Output the [X, Y] coordinate of the center of the cell containing the given text.  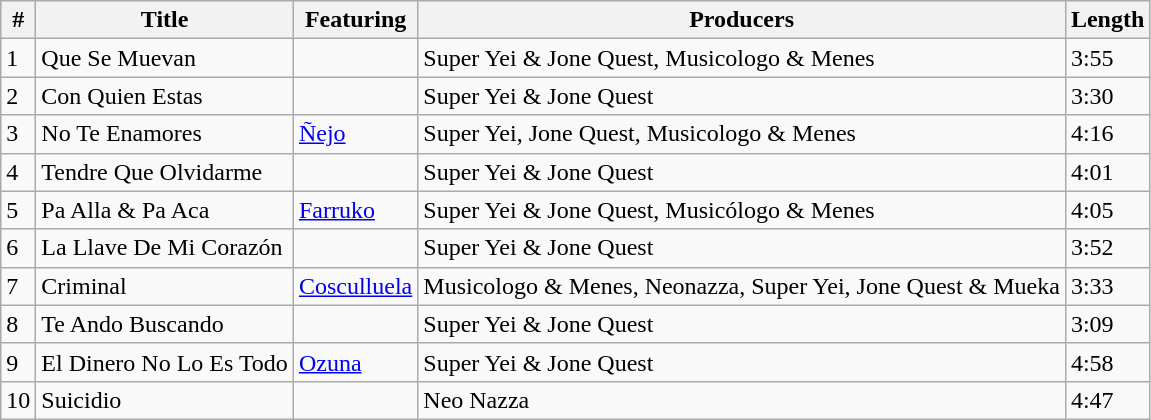
3:30 [1107, 96]
7 [18, 286]
Super Yei & Jone Quest, Musicólogo & Menes [742, 210]
2 [18, 96]
Producers [742, 20]
Suicidio [165, 400]
3 [18, 134]
El Dinero No Lo Es Todo [165, 362]
Que Se Muevan [165, 58]
Length [1107, 20]
Featuring [355, 20]
Criminal [165, 286]
3:33 [1107, 286]
Con Quien Estas [165, 96]
Tendre Que Olvidarme [165, 172]
8 [18, 324]
Pa Alla & Pa Aca [165, 210]
Musicologo & Menes, Neonazza, Super Yei, Jone Quest & Mueka [742, 286]
10 [18, 400]
3:09 [1107, 324]
Farruko [355, 210]
1 [18, 58]
No Te Enamores [165, 134]
9 [18, 362]
3:55 [1107, 58]
5 [18, 210]
La Llave De Mi Corazón [165, 248]
3:52 [1107, 248]
4:16 [1107, 134]
4 [18, 172]
Super Yei & Jone Quest, Musicologo & Menes [742, 58]
4:05 [1107, 210]
Cosculluela [355, 286]
4:01 [1107, 172]
4:58 [1107, 362]
Ozuna [355, 362]
Neo Nazza [742, 400]
6 [18, 248]
Te Ando Buscando [165, 324]
4:47 [1107, 400]
Ñejo [355, 134]
Super Yei, Jone Quest, Musicologo & Menes [742, 134]
Title [165, 20]
# [18, 20]
